Capture the cell that displays the provided text and extract its [X, Y] central coordinate. 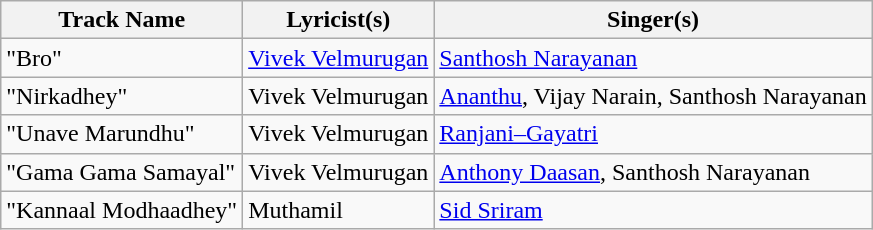
"Unave Marundhu" [122, 134]
Ranjani–Gayatri [653, 134]
Sid Sriram [653, 210]
Track Name [122, 20]
Ananthu, Vijay Narain, Santhosh Narayanan [653, 96]
Anthony Daasan, Santhosh Narayanan [653, 172]
Lyricist(s) [338, 20]
Singer(s) [653, 20]
Santhosh Narayanan [653, 58]
"Nirkadhey" [122, 96]
"Bro" [122, 58]
Muthamil [338, 210]
"Kannaal Modhaadhey" [122, 210]
"Gama Gama Samayal" [122, 172]
